Locate the cell with the specified text and output its [X, Y] center coordinate. 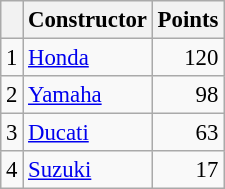
120 [188, 58]
Honda [88, 58]
98 [188, 95]
63 [188, 133]
3 [12, 133]
Suzuki [88, 170]
Constructor [88, 20]
Points [188, 20]
1 [12, 58]
4 [12, 170]
Ducati [88, 133]
2 [12, 95]
Yamaha [88, 95]
17 [188, 170]
